For the text-containing cell, return its midpoint in [x, y] coordinate format. 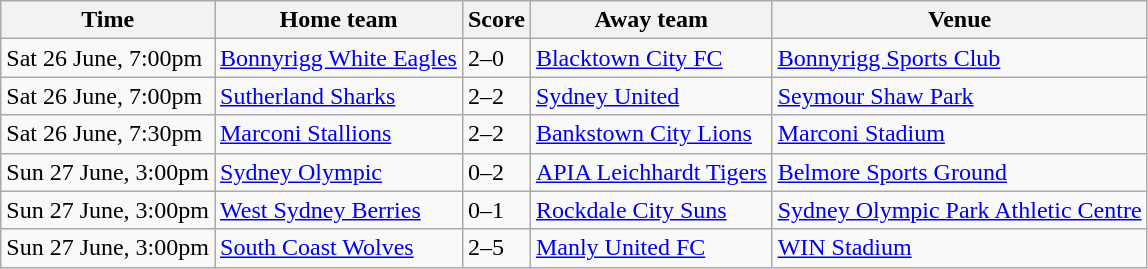
2–5 [496, 248]
Manly United FC [651, 248]
Venue [960, 20]
Belmore Sports Ground [960, 172]
Time [108, 20]
Rockdale City Suns [651, 210]
0–2 [496, 172]
APIA Leichhardt Tigers [651, 172]
2–0 [496, 58]
Bonnyrigg White Eagles [338, 58]
Bonnyrigg Sports Club [960, 58]
Seymour Shaw Park [960, 96]
Sydney United [651, 96]
Marconi Stadium [960, 134]
WIN Stadium [960, 248]
South Coast Wolves [338, 248]
Away team [651, 20]
Marconi Stallions [338, 134]
Score [496, 20]
0–1 [496, 210]
Sat 26 June, 7:30pm [108, 134]
Home team [338, 20]
Sutherland Sharks [338, 96]
Sydney Olympic [338, 172]
Sydney Olympic Park Athletic Centre [960, 210]
Bankstown City Lions [651, 134]
Blacktown City FC [651, 58]
West Sydney Berries [338, 210]
